Capture the cell that displays the provided text and extract its (X, Y) central coordinate. 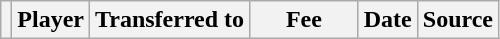
Source (458, 20)
Player (51, 20)
Transferred to (170, 20)
Fee (304, 20)
Date (388, 20)
